Return [x, y] of the center of cell containing provided text 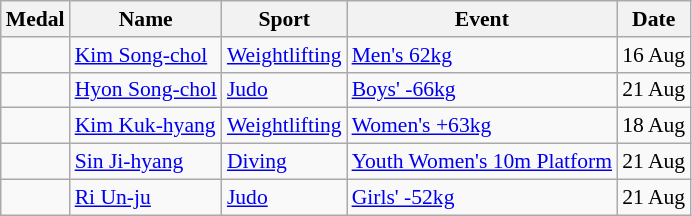
Youth Women's 10m Platform [482, 162]
Sport [284, 19]
Ri Un-ju [146, 197]
Event [482, 19]
16 Aug [654, 55]
Name [146, 19]
Kim Song-chol [146, 55]
Diving [284, 162]
Men's 62kg [482, 55]
Kim Kuk-hyang [146, 126]
Medal [36, 19]
Girls' -52kg [482, 197]
18 Aug [654, 126]
Women's +63kg [482, 126]
Hyon Song-chol [146, 90]
Sin Ji-hyang [146, 162]
Boys' -66kg [482, 90]
Date [654, 19]
